Return (X, Y) of the center of cell containing provided text 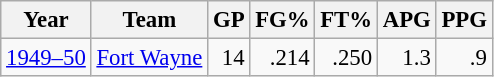
PPG (464, 20)
APG (406, 20)
GP (229, 20)
.250 (346, 58)
1949–50 (46, 58)
1.3 (406, 58)
FT% (346, 20)
Team (150, 20)
.9 (464, 58)
FG% (282, 20)
.214 (282, 58)
Year (46, 20)
Fort Wayne (150, 58)
14 (229, 58)
